Search for the cell housing the specified text and yield its (x, y) center coordinate. 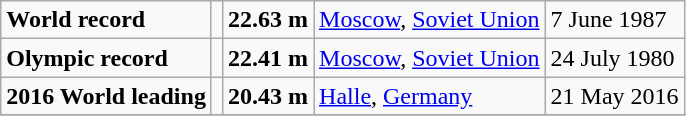
7 June 1987 (614, 20)
21 May 2016 (614, 96)
World record (106, 20)
22.41 m (268, 58)
2016 World leading (106, 96)
Halle, Germany (430, 96)
24 July 1980 (614, 58)
22.63 m (268, 20)
Olympic record (106, 58)
20.43 m (268, 96)
